Scan for the cell matching the given text and deliver its (x, y) coordinate at center. 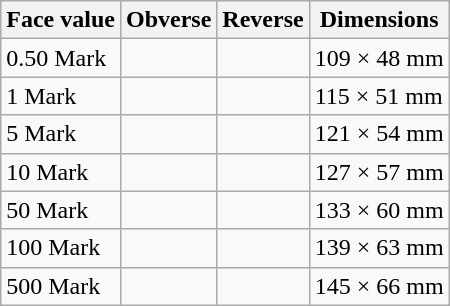
500 Mark (61, 286)
Face value (61, 20)
121 × 54 mm (379, 134)
10 Mark (61, 172)
0.50 Mark (61, 58)
127 × 57 mm (379, 172)
145 × 66 mm (379, 286)
109 × 48 mm (379, 58)
139 × 63 mm (379, 248)
100 Mark (61, 248)
Dimensions (379, 20)
50 Mark (61, 210)
115 × 51 mm (379, 96)
133 × 60 mm (379, 210)
Obverse (168, 20)
Reverse (263, 20)
1 Mark (61, 96)
5 Mark (61, 134)
